Determine the (x, y) coordinate at the center of the cell enclosing the given text.  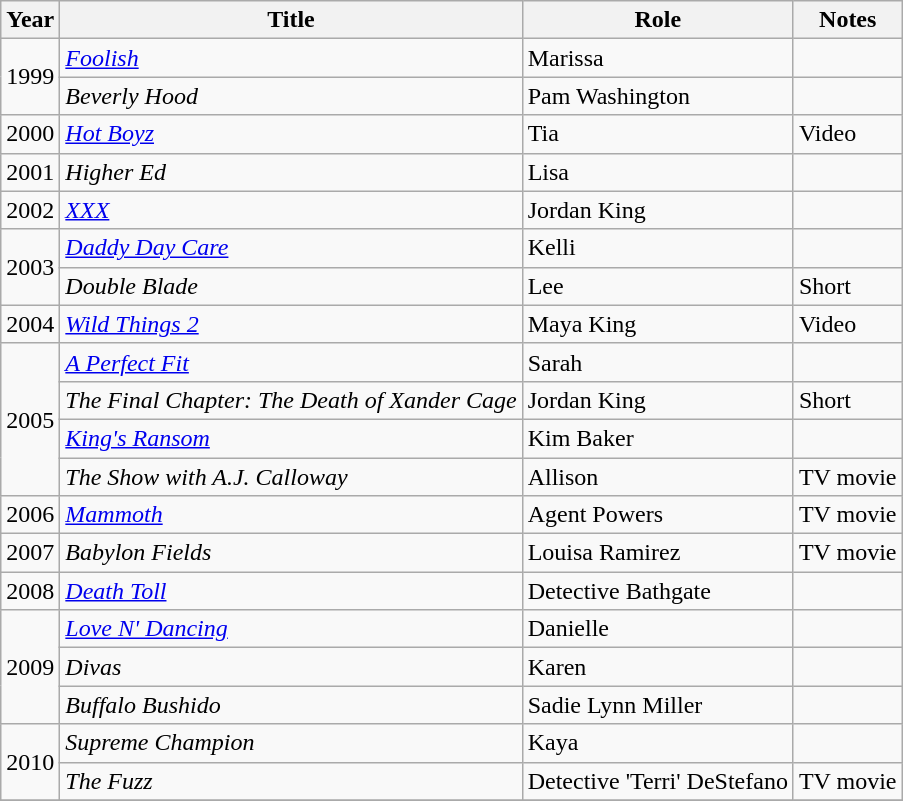
2008 (30, 591)
Detective 'Terri' DeStefano (658, 781)
Agent Powers (658, 515)
Lisa (658, 172)
Pam Washington (658, 96)
2007 (30, 553)
Lee (658, 286)
Babylon Fields (291, 553)
Foolish (291, 58)
Allison (658, 477)
Role (658, 20)
Love N' Dancing (291, 629)
Kaya (658, 743)
2003 (30, 267)
Notes (848, 20)
2001 (30, 172)
Wild Things 2 (291, 324)
The Fuzz (291, 781)
Marissa (658, 58)
Sarah (658, 362)
Tia (658, 134)
Title (291, 20)
Supreme Champion (291, 743)
Sadie Lynn Miller (658, 705)
2000 (30, 134)
Beverly Hood (291, 96)
2006 (30, 515)
Higher Ed (291, 172)
Louisa Ramirez (658, 553)
Maya King (658, 324)
2005 (30, 419)
Hot Boyz (291, 134)
Divas (291, 667)
2002 (30, 210)
Kim Baker (658, 438)
Danielle (658, 629)
Double Blade (291, 286)
Daddy Day Care (291, 248)
King's Ransom (291, 438)
XXX (291, 210)
1999 (30, 77)
2009 (30, 667)
2010 (30, 762)
Detective Bathgate (658, 591)
Year (30, 20)
A Perfect Fit (291, 362)
The Final Chapter: The Death of Xander Cage (291, 400)
Buffalo Bushido (291, 705)
2004 (30, 324)
Death Toll (291, 591)
Karen (658, 667)
Kelli (658, 248)
Mammoth (291, 515)
The Show with A.J. Calloway (291, 477)
